Identify which cell holds the provided text, then report its [X, Y] central coordinate. 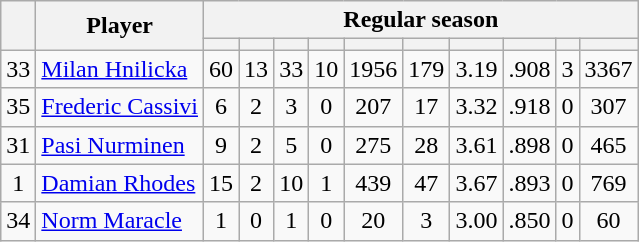
47 [426, 183]
20 [374, 221]
28 [426, 145]
13 [256, 69]
9 [222, 145]
3367 [608, 69]
31 [18, 145]
769 [608, 183]
15 [222, 183]
3.61 [476, 145]
.908 [530, 69]
1956 [374, 69]
.918 [530, 107]
Regular season [422, 20]
439 [374, 183]
465 [608, 145]
207 [374, 107]
6 [222, 107]
Player [120, 26]
Milan Hnilicka [120, 69]
Damian Rhodes [120, 183]
35 [18, 107]
3.67 [476, 183]
3.00 [476, 221]
3.32 [476, 107]
Pasi Nurminen [120, 145]
.850 [530, 221]
3.19 [476, 69]
Norm Maracle [120, 221]
.893 [530, 183]
.898 [530, 145]
307 [608, 107]
17 [426, 107]
179 [426, 69]
34 [18, 221]
Frederic Cassivi [120, 107]
275 [374, 145]
5 [292, 145]
